Detect which cell encompasses the target text, then output its (x, y) center coordinate. 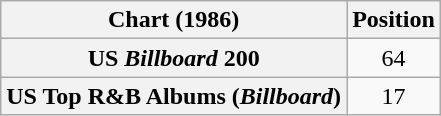
US Billboard 200 (174, 58)
Position (394, 20)
17 (394, 96)
Chart (1986) (174, 20)
US Top R&B Albums (Billboard) (174, 96)
64 (394, 58)
